Detect which cell encompasses the target text, then output its (X, Y) center coordinate. 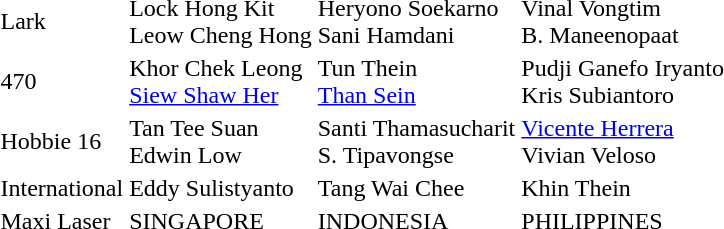
Tan Tee Suan Edwin Low (221, 142)
Santi Thamasucharit S. Tipavongse (416, 142)
Khor Chek Leong Siew Shaw Her (221, 82)
Tun Thein Than Sein (416, 82)
Eddy Sulistyanto (221, 188)
Tang Wai Chee (416, 188)
